Locate the cell with the specified text and output its [x, y] center coordinate. 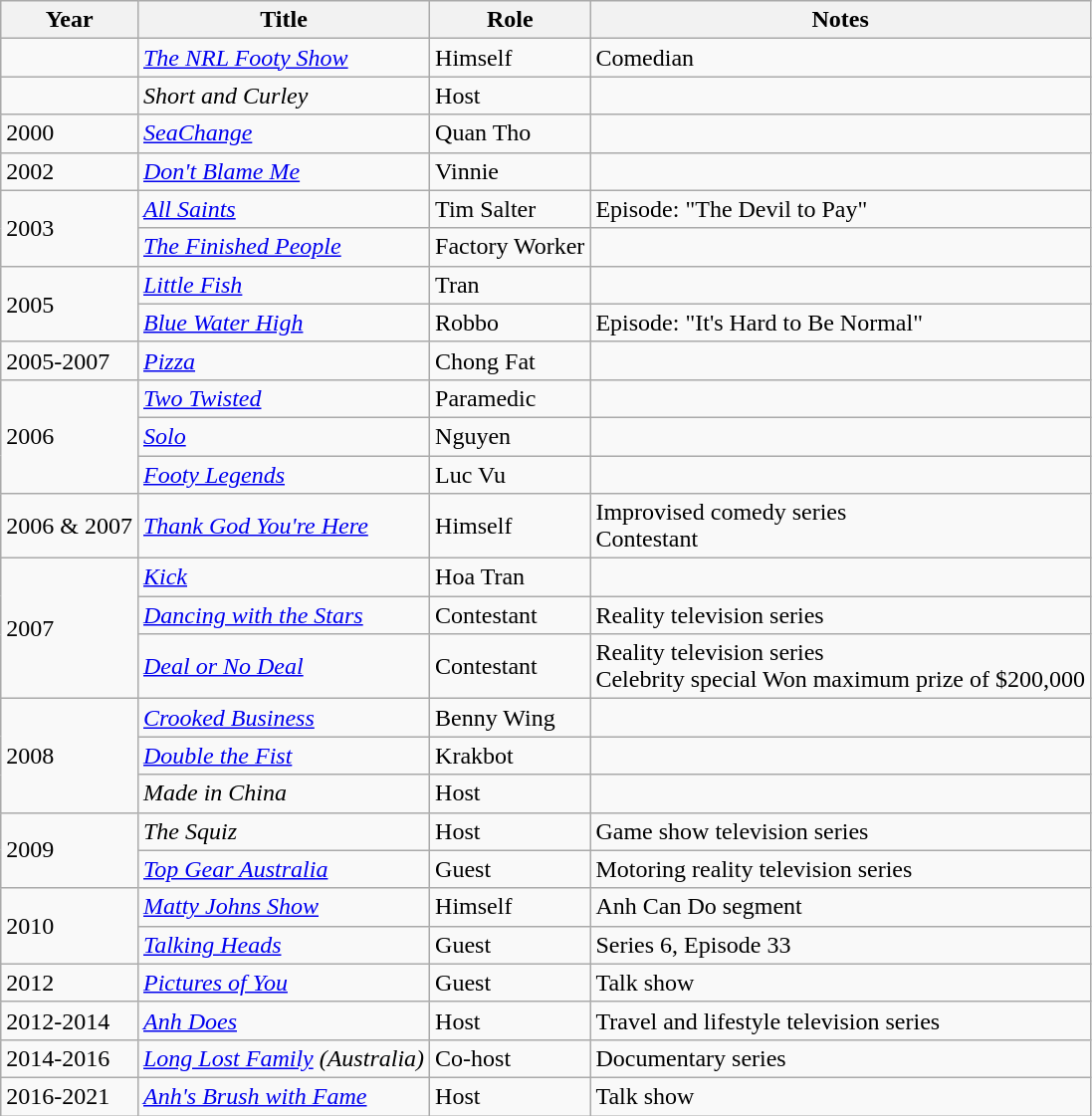
Krakbot [510, 756]
2003 [70, 228]
Series 6, Episode 33 [840, 945]
Benny Wing [510, 718]
2010 [70, 926]
Pizza [283, 360]
Year [70, 20]
Title [283, 20]
Chong Fat [510, 360]
Game show television series [840, 831]
Motoring reality television series [840, 869]
Episode: "It's Hard to Be Normal" [840, 323]
SeaChange [283, 133]
2006 & 2007 [70, 526]
Travel and lifestyle television series [840, 1020]
Footy Legends [283, 475]
2005 [70, 304]
The Finished People [283, 247]
Robbo [510, 323]
The NRL Footy Show [283, 58]
2005-2007 [70, 360]
2008 [70, 756]
Improvised comedy seriesContestant [840, 526]
Anh's Brush with Fame [283, 1096]
Don't Blame Me [283, 171]
Nguyen [510, 436]
Two Twisted [283, 398]
Blue Water High [283, 323]
Crooked Business [283, 718]
Tran [510, 285]
Reality television seriesCelebrity special Won maximum prize of $200,000 [840, 667]
2000 [70, 133]
Vinnie [510, 171]
2007 [70, 629]
2012-2014 [70, 1020]
Deal or No Deal [283, 667]
Double the Fist [283, 756]
Kick [283, 577]
2016-2021 [70, 1096]
Long Lost Family (Australia) [283, 1058]
Quan Tho [510, 133]
2014-2016 [70, 1058]
Documentary series [840, 1058]
Solo [283, 436]
Hoa Tran [510, 577]
Matty Johns Show [283, 907]
Anh Does [283, 1020]
Short and Curley [283, 96]
Talking Heads [283, 945]
Dancing with the Stars [283, 615]
2006 [70, 436]
The Squiz [283, 831]
Role [510, 20]
2009 [70, 850]
2002 [70, 171]
All Saints [283, 209]
Anh Can Do segment [840, 907]
Luc Vu [510, 475]
Co-host [510, 1058]
2012 [70, 983]
Paramedic [510, 398]
Thank God You're Here [283, 526]
Notes [840, 20]
Factory Worker [510, 247]
Reality television series [840, 615]
Top Gear Australia [283, 869]
Made in China [283, 793]
Little Fish [283, 285]
Episode: "The Devil to Pay" [840, 209]
Comedian [840, 58]
Tim Salter [510, 209]
Pictures of You [283, 983]
